Detect which cell encompasses the target text, then output its (x, y) center coordinate. 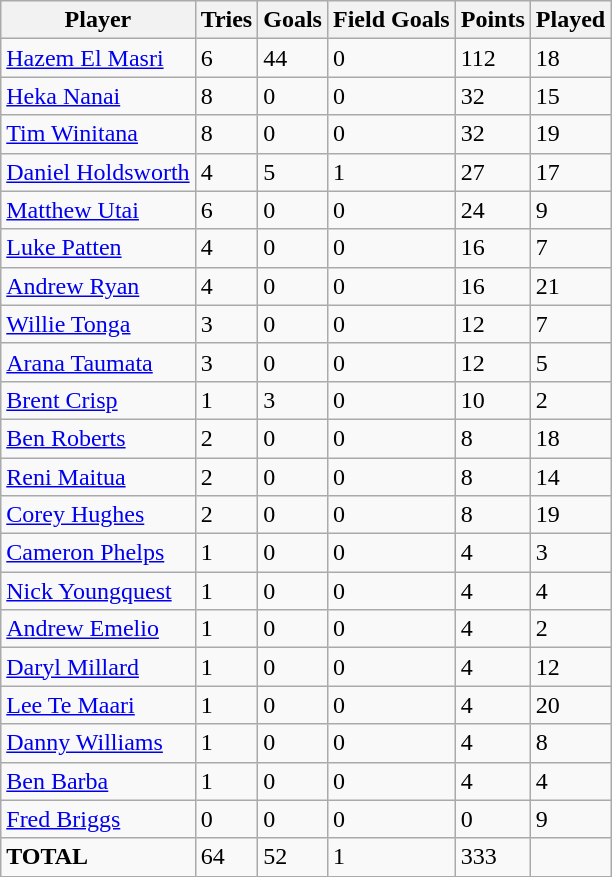
Andrew Ryan (98, 286)
Corey Hughes (98, 515)
Luke Patten (98, 248)
21 (570, 286)
Daryl Millard (98, 667)
Goals (293, 20)
Brent Crisp (98, 400)
112 (492, 58)
14 (570, 477)
20 (570, 705)
Played (570, 20)
64 (226, 857)
15 (570, 96)
Cameron Phelps (98, 553)
Reni Maitua (98, 477)
Hazem El Masri (98, 58)
17 (570, 172)
TOTAL (98, 857)
44 (293, 58)
27 (492, 172)
Daniel Holdsworth (98, 172)
10 (492, 400)
Tries (226, 20)
Ben Roberts (98, 438)
Matthew Utai (98, 210)
52 (293, 857)
Arana Taumata (98, 362)
Willie Tonga (98, 324)
Danny Williams (98, 743)
Heka Nanai (98, 96)
Andrew Emelio (98, 629)
Player (98, 20)
Ben Barba (98, 781)
Tim Winitana (98, 134)
Field Goals (391, 20)
Lee Te Maari (98, 705)
24 (492, 210)
333 (492, 857)
Points (492, 20)
Nick Youngquest (98, 591)
Fred Briggs (98, 819)
